Output the (X, Y) coordinate of the center of the cell containing the given text.  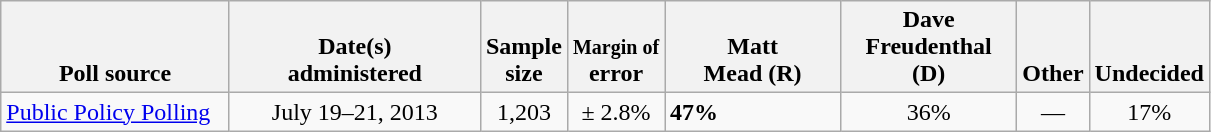
Undecided (1149, 47)
Margin oferror (616, 47)
Other (1053, 47)
Public Policy Polling (116, 112)
— (1053, 112)
Samplesize (524, 47)
Date(s)administered (354, 47)
± 2.8% (616, 112)
1,203 (524, 112)
July 19–21, 2013 (354, 112)
Poll source (116, 47)
47% (753, 112)
DaveFreudenthal (D) (929, 47)
MattMead (R) (753, 47)
17% (1149, 112)
36% (929, 112)
